For the text-containing cell, return its midpoint in (X, Y) coordinate format. 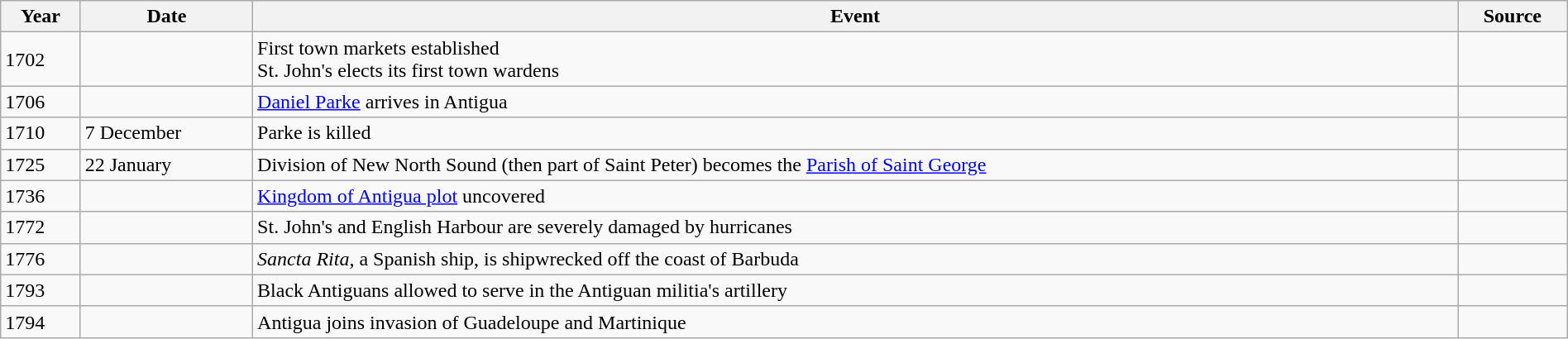
St. John's and English Harbour are severely damaged by hurricanes (855, 227)
1725 (41, 165)
Source (1513, 17)
First town markets establishedSt. John's elects its first town wardens (855, 60)
Black Antiguans allowed to serve in the Antiguan militia's artillery (855, 290)
7 December (166, 133)
Event (855, 17)
Antigua joins invasion of Guadeloupe and Martinique (855, 322)
Year (41, 17)
1710 (41, 133)
22 January (166, 165)
1776 (41, 259)
1794 (41, 322)
Division of New North Sound (then part of Saint Peter) becomes the Parish of Saint George (855, 165)
1702 (41, 60)
Daniel Parke arrives in Antigua (855, 102)
Date (166, 17)
1736 (41, 196)
1772 (41, 227)
Parke is killed (855, 133)
1706 (41, 102)
1793 (41, 290)
Sancta Rita, a Spanish ship, is shipwrecked off the coast of Barbuda (855, 259)
Kingdom of Antigua plot uncovered (855, 196)
